Determine the (X, Y) coordinate at the center of the cell enclosing the given text.  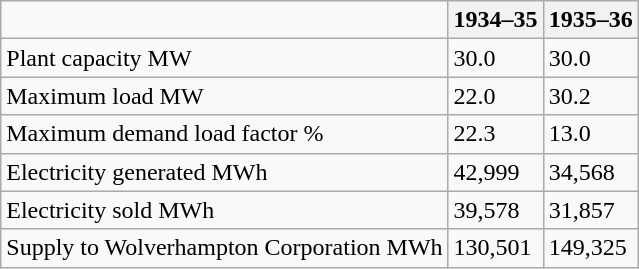
30.2 (590, 96)
1935–36 (590, 20)
Maximum load MW (224, 96)
Electricity generated MWh (224, 172)
31,857 (590, 210)
42,999 (496, 172)
34,568 (590, 172)
39,578 (496, 210)
Electricity sold MWh (224, 210)
22.0 (496, 96)
130,501 (496, 248)
22.3 (496, 134)
13.0 (590, 134)
Plant capacity MW (224, 58)
149,325 (590, 248)
1934–35 (496, 20)
Supply to Wolverhampton Corporation MWh (224, 248)
Maximum demand load factor % (224, 134)
